Locate the cell with the specified text and output its (x, y) center coordinate. 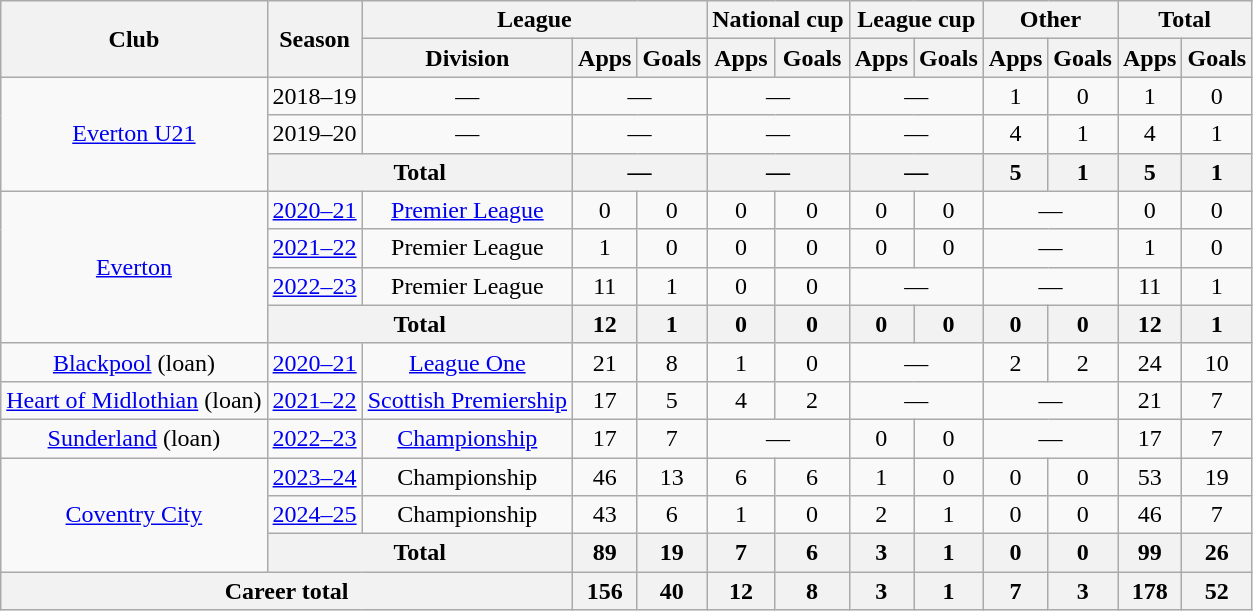
Coventry City (134, 515)
99 (1150, 553)
Everton U21 (134, 134)
26 (1217, 553)
43 (605, 515)
53 (1150, 477)
24 (1150, 362)
2023–24 (314, 477)
178 (1150, 591)
Other (1050, 20)
2024–25 (314, 515)
League (534, 20)
Heart of Midlothian (loan) (134, 400)
Sunderland (loan) (134, 438)
Career total (287, 591)
156 (605, 591)
Scottish Premiership (467, 400)
Division (467, 58)
Club (134, 39)
10 (1217, 362)
Season (314, 39)
Everton (134, 267)
13 (672, 477)
52 (1217, 591)
40 (672, 591)
89 (605, 553)
2018–19 (314, 96)
League cup (916, 20)
League One (467, 362)
National cup (778, 20)
2019–20 (314, 134)
Blackpool (loan) (134, 362)
